Identify which cell holds the provided text, then report its [X, Y] central coordinate. 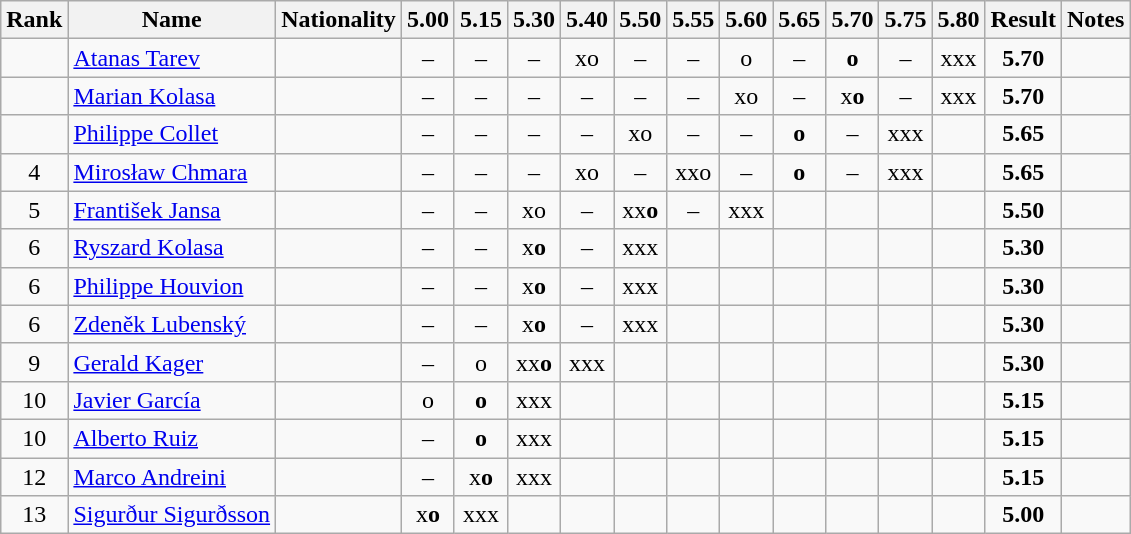
5.60 [746, 20]
4 [34, 172]
Gerald Kager [172, 362]
Alberto Ruiz [172, 438]
Name [172, 20]
Ryszard Kolasa [172, 248]
Marco Andreini [172, 477]
Nationality [339, 20]
Mirosław Chmara [172, 172]
5.55 [694, 20]
Atanas Tarev [172, 58]
Javier García [172, 400]
Rank [34, 20]
5.80 [958, 20]
František Jansa [172, 210]
12 [34, 477]
Sigurður Sigurðsson [172, 515]
Result [1023, 20]
Philippe Houvion [172, 286]
Zdeněk Lubenský [172, 324]
5 [34, 210]
Philippe Collet [172, 134]
13 [34, 515]
Marian Kolasa [172, 96]
5.75 [906, 20]
Notes [1095, 20]
5.40 [588, 20]
9 [34, 362]
